Return the (X, Y) coordinate for the center point of the cell that contains the specified text.  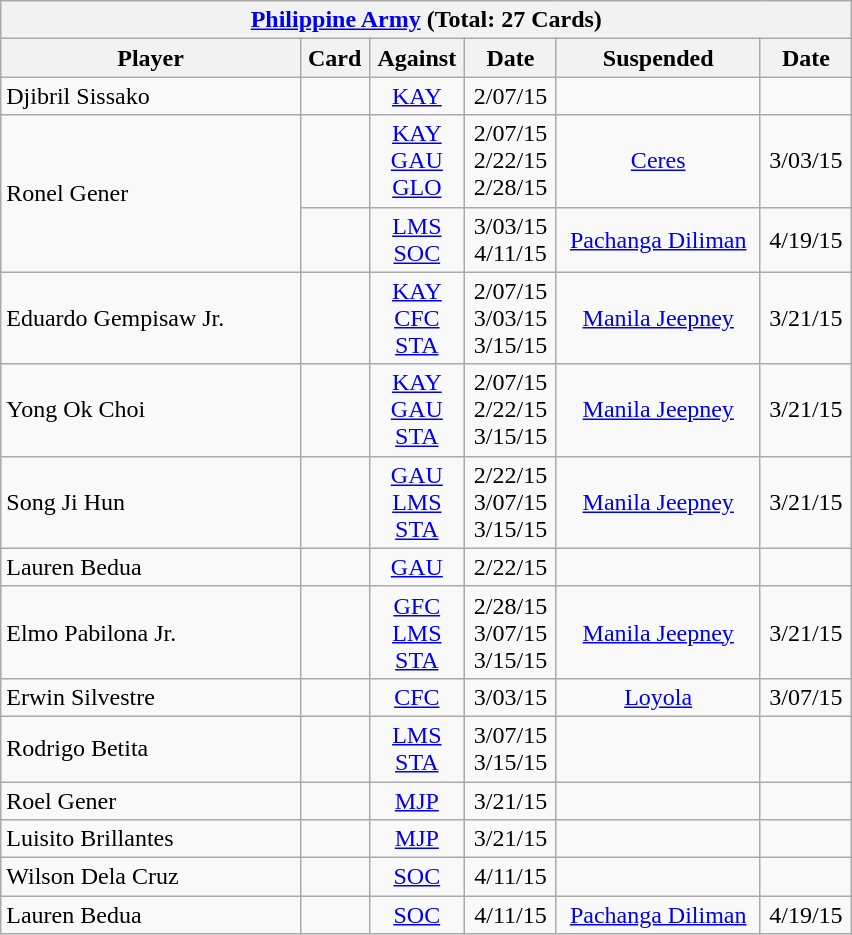
2/07/153/03/153/15/15 (511, 318)
Song Ji Hun (151, 502)
KAYGAUSTA (417, 410)
Philippine Army (Total: 27 Cards) (426, 20)
2/07/152/22/152/28/15 (511, 161)
Player (151, 58)
2/07/15 (511, 96)
Yong Ok Choi (151, 410)
Against (417, 58)
3/03/154/11/15 (511, 240)
2/28/153/07/153/15/15 (511, 632)
GFCLMSSTA (417, 632)
Ronel Gener (151, 194)
Loyola (658, 697)
Roel Gener (151, 801)
LMSSOC (417, 240)
Suspended (658, 58)
KAYGAUGLO (417, 161)
KAYCFCSTA (417, 318)
3/07/15 (806, 697)
Wilson Dela Cruz (151, 877)
Rodrigo Betita (151, 748)
Card (334, 58)
Luisito Brillantes (151, 839)
Ceres (658, 161)
2/07/152/22/153/15/15 (511, 410)
Djibril Sissako (151, 96)
Erwin Silvestre (151, 697)
LMSSTA (417, 748)
Eduardo Gempisaw Jr. (151, 318)
2/22/15 (511, 567)
Elmo Pabilona Jr. (151, 632)
3/07/153/15/15 (511, 748)
KAY (417, 96)
2/22/153/07/153/15/15 (511, 502)
CFC (417, 697)
GAU (417, 567)
GAULMSSTA (417, 502)
